Pinpoint the cell where the given text exists, returning its (x, y) midpoint coordinate. 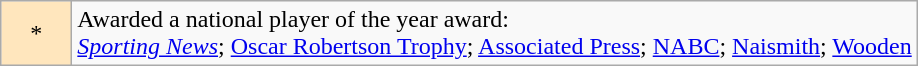
* (36, 34)
Awarded a national player of the year award: Sporting News; Oscar Robertson Trophy; Associated Press; NABC; Naismith; Wooden (494, 34)
